Find where the given text appears and provide that cell's center as (x, y) coordinate. 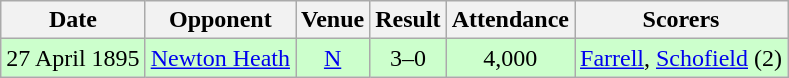
4,000 (510, 58)
Venue (333, 20)
Newton Heath (220, 58)
Opponent (220, 20)
Result (408, 20)
N (333, 58)
Date (73, 20)
3–0 (408, 58)
27 April 1895 (73, 58)
Attendance (510, 20)
Farrell, Schofield (2) (680, 58)
Scorers (680, 20)
